Scan for the cell matching the given text and deliver its (X, Y) coordinate at center. 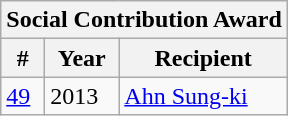
# (23, 58)
2013 (82, 96)
Year (82, 58)
49 (23, 96)
Recipient (204, 58)
Ahn Sung-ki (204, 96)
Social Contribution Award (144, 20)
